Output the [X, Y] coordinate of the center of the cell containing the given text.  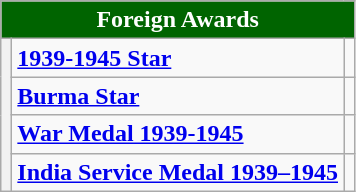
Burma Star [178, 96]
Foreign Awards [178, 20]
War Medal 1939-1945 [178, 134]
1939-1945 Star [178, 58]
India Service Medal 1939–1945 [178, 172]
